Determine the (X, Y) coordinate at the center of the cell enclosing the given text.  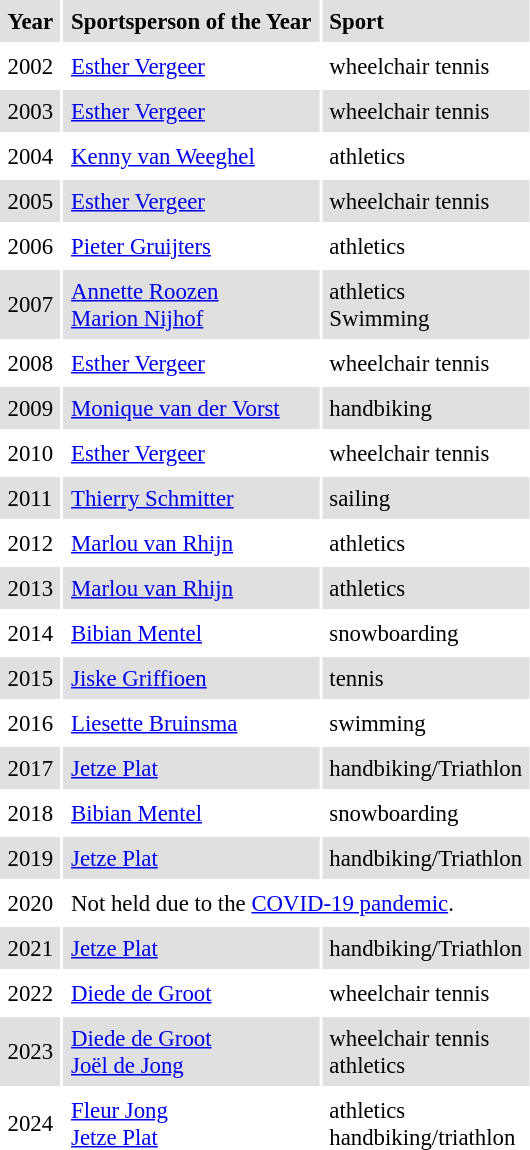
2013 (30, 588)
swimming (426, 723)
wheelchair tennisathletics (426, 1052)
Jiske Griffioen (192, 678)
2017 (30, 768)
2018 (30, 813)
2023 (30, 1052)
athleticsSwimming (426, 304)
2009 (30, 408)
2012 (30, 543)
2005 (30, 201)
Sportsperson of the Year (192, 21)
2021 (30, 948)
Diede de Groot (192, 993)
Liesette Bruinsma (192, 723)
Thierry Schmitter (192, 498)
tennis (426, 678)
2007 (30, 304)
handbiking (426, 408)
2004 (30, 156)
Diede de GrootJoël de Jong (192, 1052)
2010 (30, 453)
2002 (30, 66)
2008 (30, 363)
Pieter Gruijters (192, 246)
Sport (426, 21)
2015 (30, 678)
Monique van der Vorst (192, 408)
Kenny van Weeghel (192, 156)
2019 (30, 858)
Not held due to the COVID-19 pandemic. (297, 903)
2011 (30, 498)
Annette RoozenMarion Nijhof (192, 304)
2014 (30, 633)
Year (30, 21)
2022 (30, 993)
2016 (30, 723)
sailing (426, 498)
2020 (30, 903)
2003 (30, 111)
2006 (30, 246)
